Provide the (x, y) coordinate of the cell's center where the given text is located.  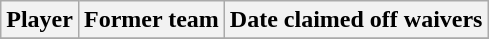
Player (40, 20)
Former team (151, 20)
Date claimed off waivers (356, 20)
